From the cell containing the given text, extract its center point as (x, y) coordinate. 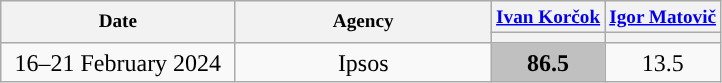
Agency (364, 22)
Ivan Korčok (548, 17)
Igor Matovič (663, 17)
Date (118, 22)
Ipsos (364, 62)
16–21 February 2024 (118, 62)
13.5 (663, 62)
86.5 (548, 62)
